Locate the cell with the specified text and output its [x, y] center coordinate. 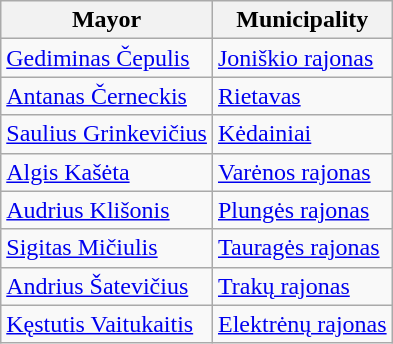
Plungės rajonas [302, 210]
Trakų rajonas [302, 286]
Audrius Klišonis [107, 210]
Rietavas [302, 96]
Andrius Šatevičius [107, 286]
Saulius Grinkevičius [107, 134]
Antanas Černeckis [107, 96]
Municipality [302, 20]
Kęstutis Vaitukaitis [107, 324]
Joniškio rajonas [302, 58]
Kėdainiai [302, 134]
Algis Kašėta [107, 172]
Sigitas Mičiulis [107, 248]
Mayor [107, 20]
Varėnos rajonas [302, 172]
Gediminas Čepulis [107, 58]
Tauragės rajonas [302, 248]
Elektrėnų rajonas [302, 324]
